Detect which cell encompasses the target text, then output its (X, Y) center coordinate. 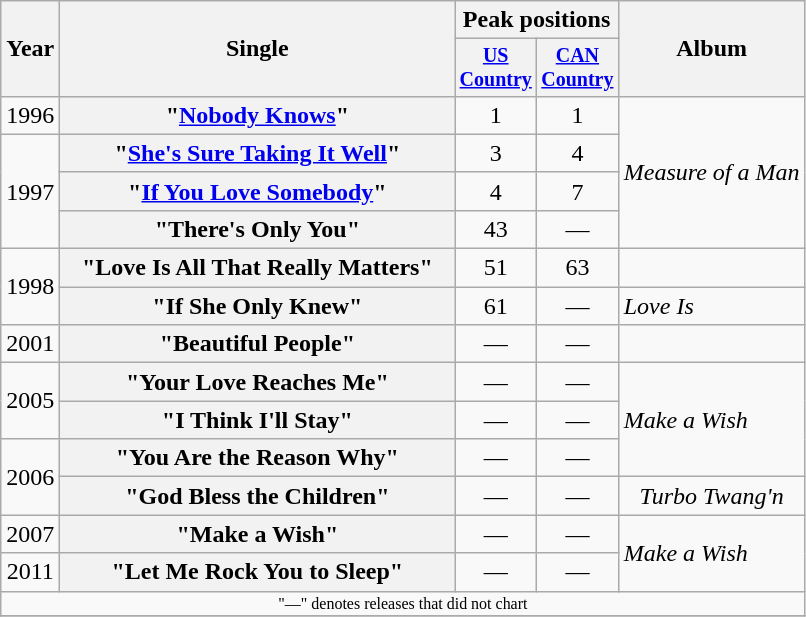
"You Are the Reason Why" (258, 458)
"Beautiful People" (258, 344)
Love Is (712, 306)
7 (578, 191)
Measure of a Man (712, 172)
Turbo Twang'n (712, 496)
"Make a Wish" (258, 534)
"Nobody Knows" (258, 115)
51 (496, 268)
61 (496, 306)
1998 (30, 287)
US Country (496, 68)
1996 (30, 115)
2001 (30, 344)
"God Bless the Children" (258, 496)
Album (712, 49)
2011 (30, 572)
2007 (30, 534)
1997 (30, 191)
"—" denotes releases that did not chart (403, 603)
2006 (30, 477)
Year (30, 49)
"I Think I'll Stay" (258, 420)
2005 (30, 401)
"If She Only Knew" (258, 306)
"If You Love Somebody" (258, 191)
CAN Country (578, 68)
"Love Is All That Really Matters" (258, 268)
Peak positions (536, 20)
3 (496, 153)
"Let Me Rock You to Sleep" (258, 572)
43 (496, 229)
63 (578, 268)
Single (258, 49)
"Your Love Reaches Me" (258, 382)
"She's Sure Taking It Well" (258, 153)
"There's Only You" (258, 229)
